Return (x, y) of the center of cell containing provided text 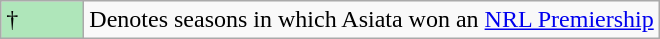
† (42, 20)
Denotes seasons in which Asiata won an NRL Premiership (372, 20)
